Search for the cell housing the specified text and yield its [x, y] center coordinate. 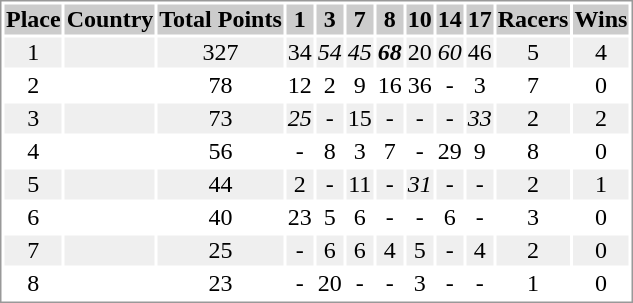
Place [33, 19]
46 [480, 53]
11 [360, 185]
14 [450, 19]
29 [450, 151]
10 [420, 19]
17 [480, 19]
31 [420, 185]
15 [360, 119]
68 [390, 53]
73 [220, 119]
40 [220, 217]
Total Points [220, 19]
16 [390, 85]
54 [330, 53]
60 [450, 53]
34 [300, 53]
44 [220, 185]
12 [300, 85]
Wins [601, 19]
56 [220, 151]
Racers [533, 19]
Country [110, 19]
33 [480, 119]
78 [220, 85]
36 [420, 85]
327 [220, 53]
45 [360, 53]
